Determine the [x, y] coordinate at the center of the cell enclosing the given text.  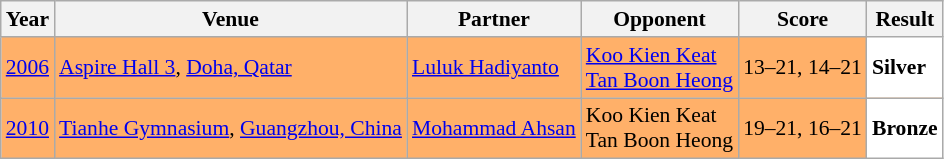
Luluk Hadiyanto [494, 68]
Silver [905, 68]
13–21, 14–21 [802, 68]
Aspire Hall 3, Doha, Qatar [230, 68]
Opponent [660, 19]
Year [28, 19]
2006 [28, 68]
Partner [494, 19]
Score [802, 19]
Result [905, 19]
Tianhe Gymnasium, Guangzhou, China [230, 128]
2010 [28, 128]
19–21, 16–21 [802, 128]
Mohammad Ahsan [494, 128]
Venue [230, 19]
Bronze [905, 128]
